Locate the cell with the specified text and output its (x, y) center coordinate. 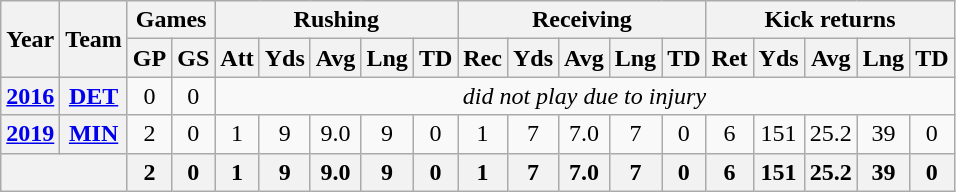
Rushing (336, 20)
Year (30, 39)
Team (94, 39)
2016 (30, 96)
MIN (94, 134)
GP (149, 58)
Ret (730, 58)
did not play due to injury (584, 96)
Rec (483, 58)
Kick returns (830, 20)
2019 (30, 134)
GS (194, 58)
Games (170, 20)
Att (237, 58)
DET (94, 96)
Receiving (582, 20)
